Locate the cell with the specified text and output its [X, Y] center coordinate. 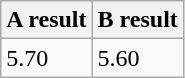
A result [46, 20]
5.70 [46, 58]
B result [138, 20]
5.60 [138, 58]
